Scan for the cell matching the given text and deliver its [x, y] coordinate at center. 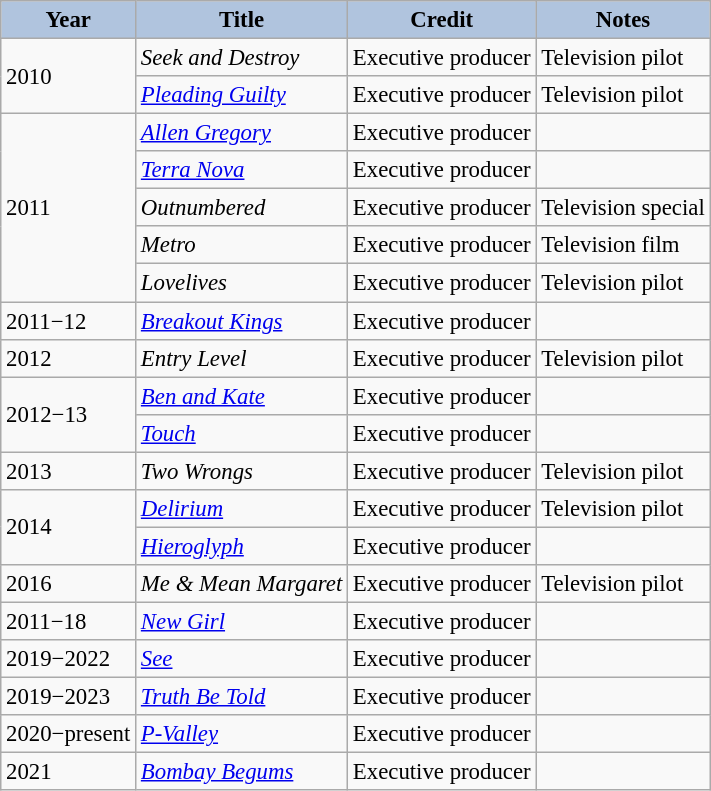
Title [242, 20]
2010 [68, 76]
Breakout Kings [242, 321]
Notes [623, 20]
Entry Level [242, 358]
2012−13 [68, 414]
2012 [68, 358]
Television film [623, 245]
2021 [68, 772]
Credit [442, 20]
Delirium [242, 509]
Me & Mean Margaret [242, 584]
New Girl [242, 621]
Two Wrongs [242, 471]
Outnumbered [242, 208]
Ben and Kate [242, 396]
2019−2023 [68, 697]
Bombay Begums [242, 772]
2011−18 [68, 621]
P-Valley [242, 734]
Allen Gregory [242, 133]
2013 [68, 471]
Lovelives [242, 283]
Year [68, 20]
2011−12 [68, 321]
2016 [68, 584]
2020−present [68, 734]
See [242, 659]
2014 [68, 528]
Truth Be Told [242, 697]
Pleading Guilty [242, 95]
2019−2022 [68, 659]
Touch [242, 433]
Seek and Destroy [242, 58]
Television special [623, 208]
Metro [242, 245]
Hieroglyph [242, 546]
2011 [68, 208]
Terra Nova [242, 170]
